Search for the cell housing the specified text and yield its (X, Y) center coordinate. 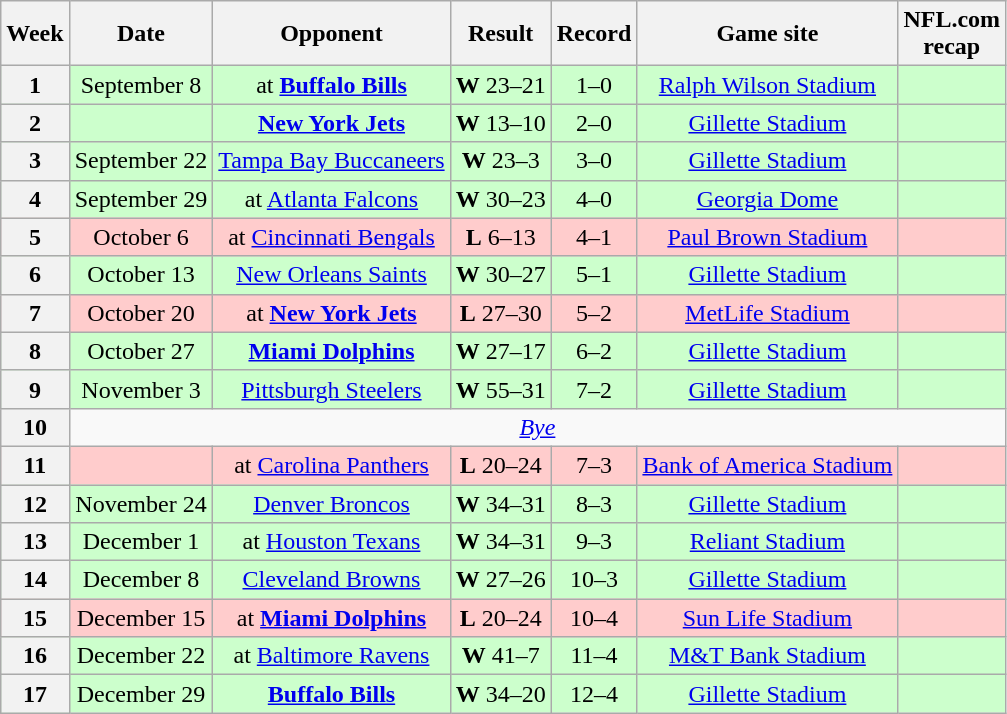
Georgia Dome (768, 199)
10 (35, 427)
Bank of America Stadium (768, 465)
L 6–13 (500, 237)
9–3 (594, 542)
Result (500, 34)
at Buffalo Bills (332, 85)
Paul Brown Stadium (768, 237)
Opponent (332, 34)
W 41–7 (500, 656)
5 (35, 237)
Game site (768, 34)
September 22 (141, 161)
Date (141, 34)
Sun Life Stadium (768, 618)
W 13–10 (500, 123)
13 (35, 542)
2–0 (594, 123)
7–3 (594, 465)
November 3 (141, 389)
September 8 (141, 85)
at Cincinnati Bengals (332, 237)
October 20 (141, 313)
October 27 (141, 351)
Bye (537, 427)
6–2 (594, 351)
10–3 (594, 580)
NFL.comrecap (952, 34)
December 22 (141, 656)
12 (35, 503)
September 29 (141, 199)
11–4 (594, 656)
at Miami Dolphins (332, 618)
Denver Broncos (332, 503)
W 27–26 (500, 580)
1–0 (594, 85)
December 1 (141, 542)
8 (35, 351)
5–1 (594, 275)
3 (35, 161)
at Houston Texans (332, 542)
W 30–23 (500, 199)
Buffalo Bills (332, 694)
December 8 (141, 580)
7 (35, 313)
W 27–17 (500, 351)
October 13 (141, 275)
at Baltimore Ravens (332, 656)
Record (594, 34)
14 (35, 580)
6 (35, 275)
Pittsburgh Steelers (332, 389)
W 34–20 (500, 694)
at Carolina Panthers (332, 465)
MetLife Stadium (768, 313)
3–0 (594, 161)
Tampa Bay Buccaneers (332, 161)
W 55–31 (500, 389)
17 (35, 694)
W 23–3 (500, 161)
Reliant Stadium (768, 542)
4–1 (594, 237)
12–4 (594, 694)
4 (35, 199)
11 (35, 465)
Ralph Wilson Stadium (768, 85)
2 (35, 123)
1 (35, 85)
at Atlanta Falcons (332, 199)
Cleveland Browns (332, 580)
New York Jets (332, 123)
4–0 (594, 199)
W 30–27 (500, 275)
December 15 (141, 618)
December 29 (141, 694)
New Orleans Saints (332, 275)
15 (35, 618)
October 6 (141, 237)
Week (35, 34)
at New York Jets (332, 313)
November 24 (141, 503)
10–4 (594, 618)
16 (35, 656)
Miami Dolphins (332, 351)
5–2 (594, 313)
7–2 (594, 389)
8–3 (594, 503)
W 23–21 (500, 85)
M&T Bank Stadium (768, 656)
9 (35, 389)
L 27–30 (500, 313)
